Provide the [X, Y] coordinate of the cell's center where the given text is located.  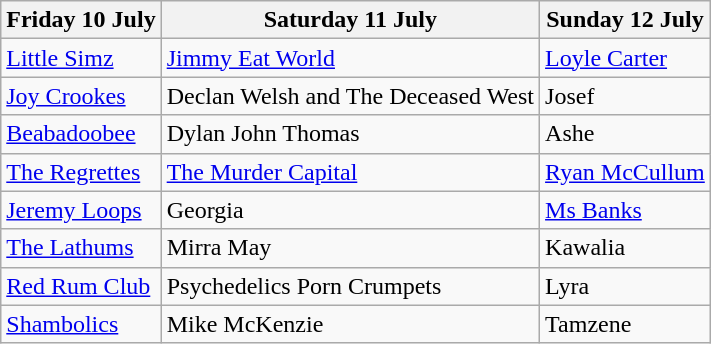
Little Simz [81, 58]
Kawalia [626, 248]
Psychedelics Porn Crumpets [350, 286]
Declan Welsh and The Deceased West [350, 96]
Beabadoobee [81, 134]
Ashe [626, 134]
Georgia [350, 210]
Ryan McCullum [626, 172]
Sunday 12 July [626, 20]
Lyra [626, 286]
The Regrettes [81, 172]
Joy Crookes [81, 96]
The Lathums [81, 248]
Loyle Carter [626, 58]
Shambolics [81, 324]
Tamzene [626, 324]
Mike McKenzie [350, 324]
Jeremy Loops [81, 210]
Saturday 11 July [350, 20]
Dylan John Thomas [350, 134]
Josef [626, 96]
Jimmy Eat World [350, 58]
The Murder Capital [350, 172]
Mirra May [350, 248]
Ms Banks [626, 210]
Red Rum Club [81, 286]
Friday 10 July [81, 20]
